Determine the (X, Y) coordinate at the center of the cell enclosing the given text.  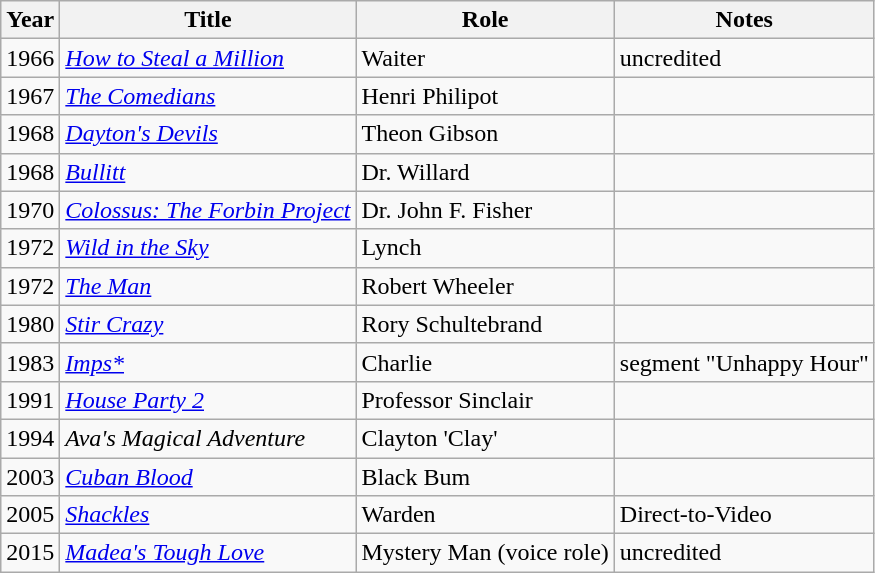
Dr. John F. Fisher (485, 210)
Professor Sinclair (485, 400)
2003 (30, 477)
Theon Gibson (485, 134)
Rory Schultebrand (485, 324)
1980 (30, 324)
Madea's Tough Love (208, 553)
1994 (30, 438)
The Man (208, 286)
Black Bum (485, 477)
Robert Wheeler (485, 286)
Henri Philipot (485, 96)
Cuban Blood (208, 477)
Notes (744, 20)
Colossus: The Forbin Project (208, 210)
Title (208, 20)
Dr. Willard (485, 172)
Year (30, 20)
2005 (30, 515)
segment "Unhappy Hour" (744, 362)
Ava's Magical Adventure (208, 438)
Imps* (208, 362)
1966 (30, 58)
Wild in the Sky (208, 248)
1967 (30, 96)
Dayton's Devils (208, 134)
Role (485, 20)
Bullitt (208, 172)
Direct-to-Video (744, 515)
Mystery Man (voice role) (485, 553)
1970 (30, 210)
House Party 2 (208, 400)
Charlie (485, 362)
Warden (485, 515)
1983 (30, 362)
The Comedians (208, 96)
How to Steal a Million (208, 58)
Waiter (485, 58)
1991 (30, 400)
Clayton 'Clay' (485, 438)
Stir Crazy (208, 324)
Shackles (208, 515)
2015 (30, 553)
Lynch (485, 248)
